Locate the cell with the specified text and output its (X, Y) center coordinate. 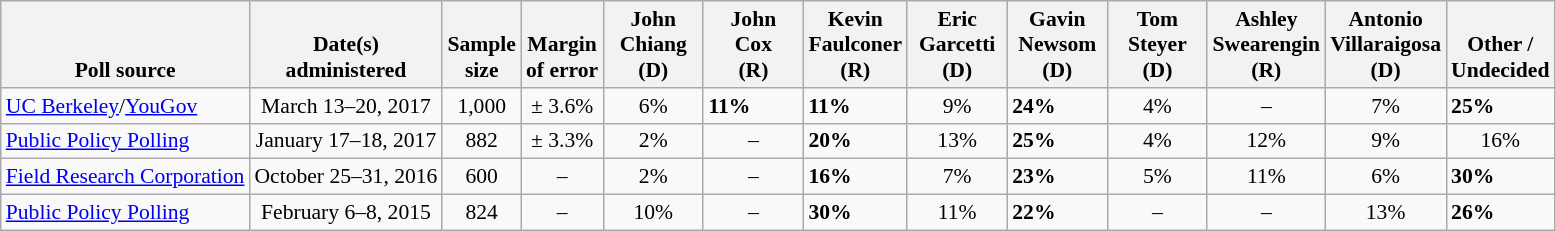
January 17–18, 2017 (346, 141)
24% (1057, 106)
26% (1500, 213)
March 13–20, 2017 (346, 106)
Field Research Corporation (126, 177)
JohnChiang(D) (653, 44)
JohnCox(R) (753, 44)
Date(s)administered (346, 44)
Samplesize (481, 44)
20% (855, 141)
23% (1057, 177)
10% (653, 213)
UC Berkeley/YouGov (126, 106)
824 (481, 213)
1,000 (481, 106)
600 (481, 177)
GavinNewsom(D) (1057, 44)
12% (1266, 141)
5% (1157, 177)
± 3.6% (562, 106)
EricGarcetti(D) (957, 44)
TomSteyer(D) (1157, 44)
± 3.3% (562, 141)
Marginof error (562, 44)
Other /Undecided (1500, 44)
882 (481, 141)
22% (1057, 213)
KevinFaulconer(R) (855, 44)
Poll source (126, 44)
February 6–8, 2015 (346, 213)
AshleySwearengin(R) (1266, 44)
AntonioVillaraigosa(D) (1386, 44)
October 25–31, 2016 (346, 177)
